Return the (x, y) coordinate for the center point of the cell that contains the specified text.  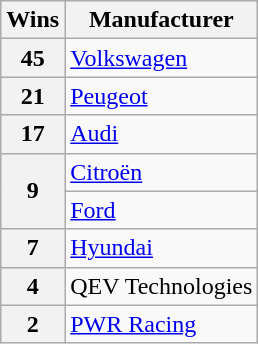
PWR Racing (162, 324)
Ford (162, 210)
21 (33, 96)
9 (33, 191)
Wins (33, 20)
QEV Technologies (162, 286)
Volkswagen (162, 58)
Peugeot (162, 96)
Audi (162, 134)
17 (33, 134)
45 (33, 58)
Citroën (162, 172)
Hyundai (162, 248)
7 (33, 248)
2 (33, 324)
Manufacturer (162, 20)
4 (33, 286)
